Locate the cell with the specified text and output its [x, y] center coordinate. 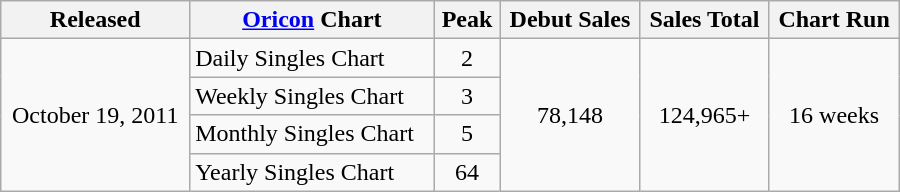
Daily Singles Chart [312, 58]
5 [467, 134]
October 19, 2011 [96, 115]
124,965+ [704, 115]
78,148 [570, 115]
3 [467, 96]
2 [467, 58]
Chart Run [834, 20]
16 weeks [834, 115]
Oricon Chart [312, 20]
Yearly Singles Chart [312, 172]
Released [96, 20]
Sales Total [704, 20]
Weekly Singles Chart [312, 96]
Monthly Singles Chart [312, 134]
Debut Sales [570, 20]
Peak [467, 20]
64 [467, 172]
